Locate the cell with the specified text and output its [X, Y] center coordinate. 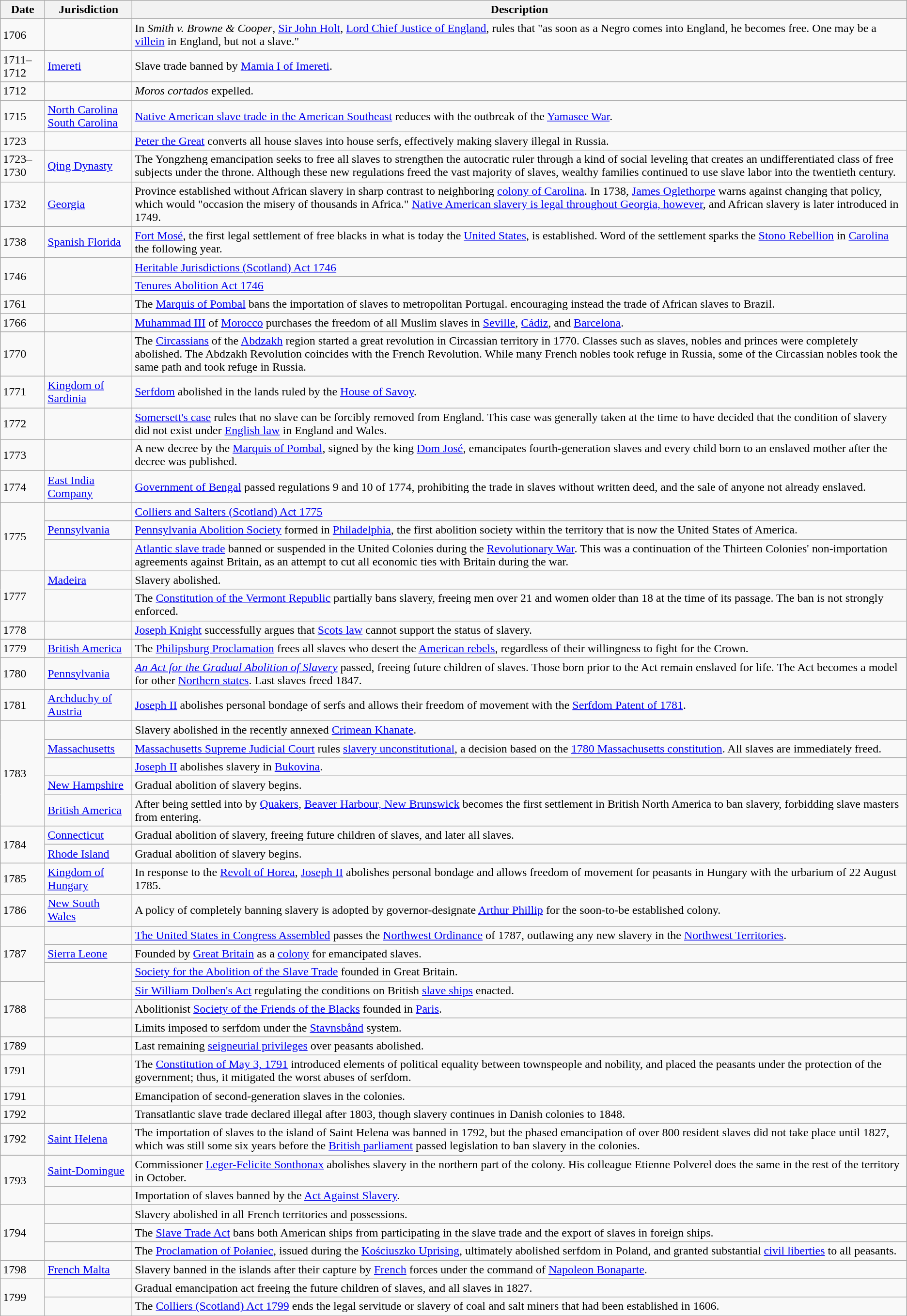
1789 [23, 1046]
Saint Helena [89, 1140]
Georgia [89, 204]
1798 [23, 1269]
1723 [23, 141]
Transatlantic slave trade declared illegal after 1803, though slavery continues in Danish colonies to 1848. [519, 1114]
1715 [23, 116]
Imereti [89, 66]
Sir William Dolben's Act regulating the conditions on British slave ships enacted. [519, 990]
Joseph II abolishes personal bondage of serfs and allows their freedom of movement with the Serfdom Patent of 1781. [519, 705]
Slavery abolished in all French territories and possessions. [519, 1214]
Slave trade banned by Mamia I of Imereti. [519, 66]
French Malta [89, 1269]
New Hampshire [89, 785]
The Colliers (Scotland) Act 1799 ends the legal servitude or slavery of coal and salt miners that had been established in 1606. [519, 1306]
Founded by Great Britain as a colony for emancipated slaves. [519, 954]
A policy of completely banning slavery is adopted by governor-designate Arthur Phillip for the soon-to-be established colony. [519, 910]
1775 [23, 537]
Colliers and Salters (Scotland) Act 1775 [519, 512]
1783 [23, 773]
1781 [23, 705]
Slavery abolished. [519, 580]
1712 [23, 91]
1794 [23, 1233]
1771 [23, 392]
1784 [23, 845]
Massachusetts [89, 749]
The United States in Congress Assembled passes the Northwest Ordinance of 1787, outlawing any new slavery in the Northwest Territories. [519, 935]
Importation of slaves banned by the Act Against Slavery. [519, 1196]
Description [519, 10]
Kingdom of Hungary [89, 879]
Spanish Florida [89, 242]
Archduchy of Austria [89, 705]
1793 [23, 1180]
Gradual emancipation act freeing the future children of slaves, and all slaves in 1827. [519, 1288]
Madeira [89, 580]
1779 [23, 648]
Slavery abolished in the recently annexed Crimean Khanate. [519, 730]
Native American slave trade in the American Southeast reduces with the outbreak of the Yamasee War. [519, 116]
Kingdom of Sardinia [89, 392]
1773 [23, 455]
East India Company [89, 486]
1785 [23, 879]
Rhode Island [89, 854]
Qing Dynasty [89, 166]
1786 [23, 910]
The Slave Trade Act bans both American ships from participating in the slave trade and the export of slaves in foreign ships. [519, 1233]
1746 [23, 276]
Sierra Leone [89, 954]
Connecticut [89, 835]
Joseph Knight successfully argues that Scots law cannot support the status of slavery. [519, 630]
Heritable Jurisdictions (Scotland) Act 1746 [519, 267]
1772 [23, 423]
1732 [23, 204]
Pennsylvania Abolition Society formed in Philadelphia, the first abolition society within the territory that is now the United States of America. [519, 530]
1738 [23, 242]
Gradual abolition of slavery, freeing future children of slaves, and later all slaves. [519, 835]
Society for the Abolition of the Slave Trade founded in Great Britain. [519, 972]
1723–1730 [23, 166]
1780 [23, 674]
Muhammad III of Morocco purchases the freedom of all Muslim slaves in Seville, Cádiz, and Barcelona. [519, 322]
1778 [23, 630]
1761 [23, 304]
1711–1712 [23, 66]
Limits imposed to serfdom under the Stavnsbånd system. [519, 1027]
Peter the Great converts all house slaves into house serfs, effectively making slavery illegal in Russia. [519, 141]
1799 [23, 1297]
1787 [23, 954]
1774 [23, 486]
The Philipsburg Proclamation frees all slaves who desert the American rebels, regardless of their willingness to fight for the Crown. [519, 648]
1766 [23, 322]
New South Wales [89, 910]
Last remaining seigneurial privileges over peasants abolished. [519, 1046]
Joseph II abolishes slavery in Bukovina. [519, 767]
1788 [23, 1009]
Jurisdiction [89, 10]
Saint-Domingue [89, 1171]
Emancipation of second-generation slaves in the colonies. [519, 1096]
North Carolina South Carolina [89, 116]
Serfdom abolished in the lands ruled by the House of Savoy. [519, 392]
Slavery banned in the islands after their capture by French forces under the command of Napoleon Bonaparte. [519, 1269]
Date [23, 10]
Abolitionist Society of the Friends of the Blacks founded in Paris. [519, 1009]
Moros cortados expelled. [519, 91]
1706 [23, 35]
The Marquis of Pombal bans the importation of slaves to metropolitan Portugal. encouraging instead the trade of African slaves to Brazil. [519, 304]
1770 [23, 354]
Tenures Abolition Act 1746 [519, 285]
1777 [23, 596]
